Locate the cell with the specified text and output its (X, Y) center coordinate. 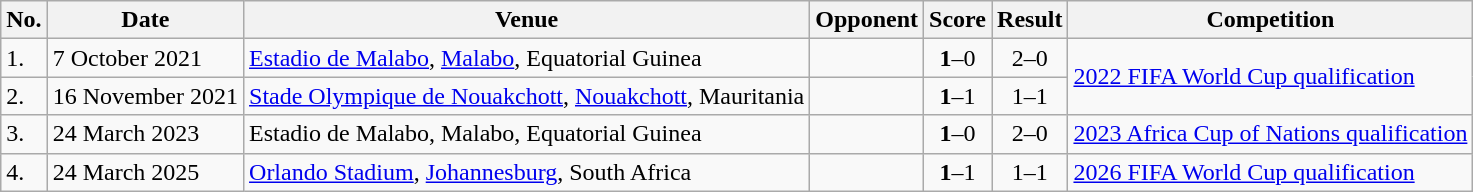
Venue (527, 20)
Result (1030, 20)
No. (24, 20)
2. (24, 96)
3. (24, 134)
1. (24, 58)
24 March 2025 (145, 172)
2023 Africa Cup of Nations qualification (1270, 134)
4. (24, 172)
Competition (1270, 20)
Opponent (867, 20)
2026 FIFA World Cup qualification (1270, 172)
Date (145, 20)
Score (958, 20)
24 March 2023 (145, 134)
2022 FIFA World Cup qualification (1270, 77)
16 November 2021 (145, 96)
Stade Olympique de Nouakchott, Nouakchott, Mauritania (527, 96)
7 October 2021 (145, 58)
Orlando Stadium, Johannesburg, South Africa (527, 172)
